Detect which cell encompasses the target text, then output its (x, y) center coordinate. 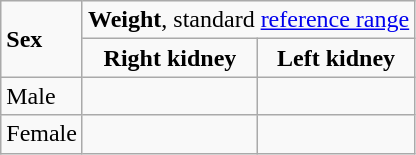
Sex (42, 39)
Male (42, 96)
Female (42, 134)
Left kidney (336, 58)
Weight, standard reference range (248, 20)
Right kidney (170, 58)
